Search for the cell housing the specified text and yield its [x, y] center coordinate. 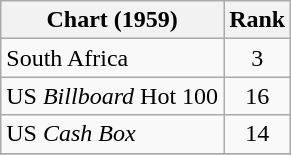
South Africa [112, 58]
Rank [258, 20]
US Cash Box [112, 134]
14 [258, 134]
Chart (1959) [112, 20]
16 [258, 96]
US Billboard Hot 100 [112, 96]
3 [258, 58]
